Determine the [X, Y] coordinate at the center of the cell enclosing the given text.  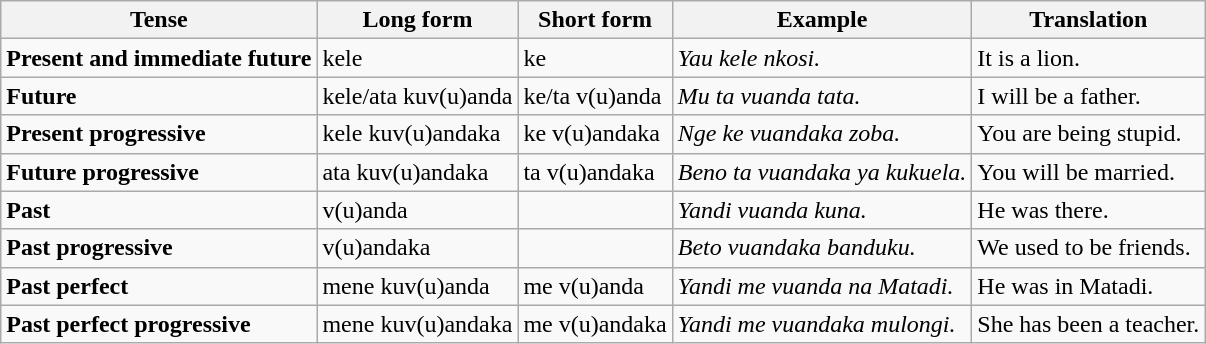
Yandi me vuandaka mulongi. [822, 324]
I will be a father. [1088, 96]
Present and immediate future [159, 58]
Long form [418, 20]
Yau kele nkosi. [822, 58]
v(u)andaka [418, 248]
kele kuv(u)andaka [418, 134]
ta v(u)andaka [595, 172]
mene kuv(u)anda [418, 286]
kele [418, 58]
It is a lion. [1088, 58]
Tense [159, 20]
Mu ta vuanda tata. [822, 96]
Past progressive [159, 248]
me v(u)andaka [595, 324]
ata kuv(u)andaka [418, 172]
Past perfect progressive [159, 324]
He was in Matadi. [1088, 286]
She has been a teacher. [1088, 324]
mene kuv(u)andaka [418, 324]
Beto vuandaka banduku. [822, 248]
Yandi me vuanda na Matadi. [822, 286]
v(u)anda [418, 210]
Nge ke vuandaka zoba. [822, 134]
Short form [595, 20]
ke v(u)andaka [595, 134]
You will be married. [1088, 172]
kele/ata kuv(u)anda [418, 96]
You are being stupid. [1088, 134]
Past perfect [159, 286]
Example [822, 20]
Yandi vuanda kuna. [822, 210]
Beno ta vuandaka ya kukuela. [822, 172]
Future [159, 96]
Future progressive [159, 172]
Past [159, 210]
ke/ta v(u)anda [595, 96]
He was there. [1088, 210]
Translation [1088, 20]
We used to be friends. [1088, 248]
Present progressive [159, 134]
me v(u)anda [595, 286]
ke [595, 58]
